For the text-containing cell, return its midpoint in (x, y) coordinate format. 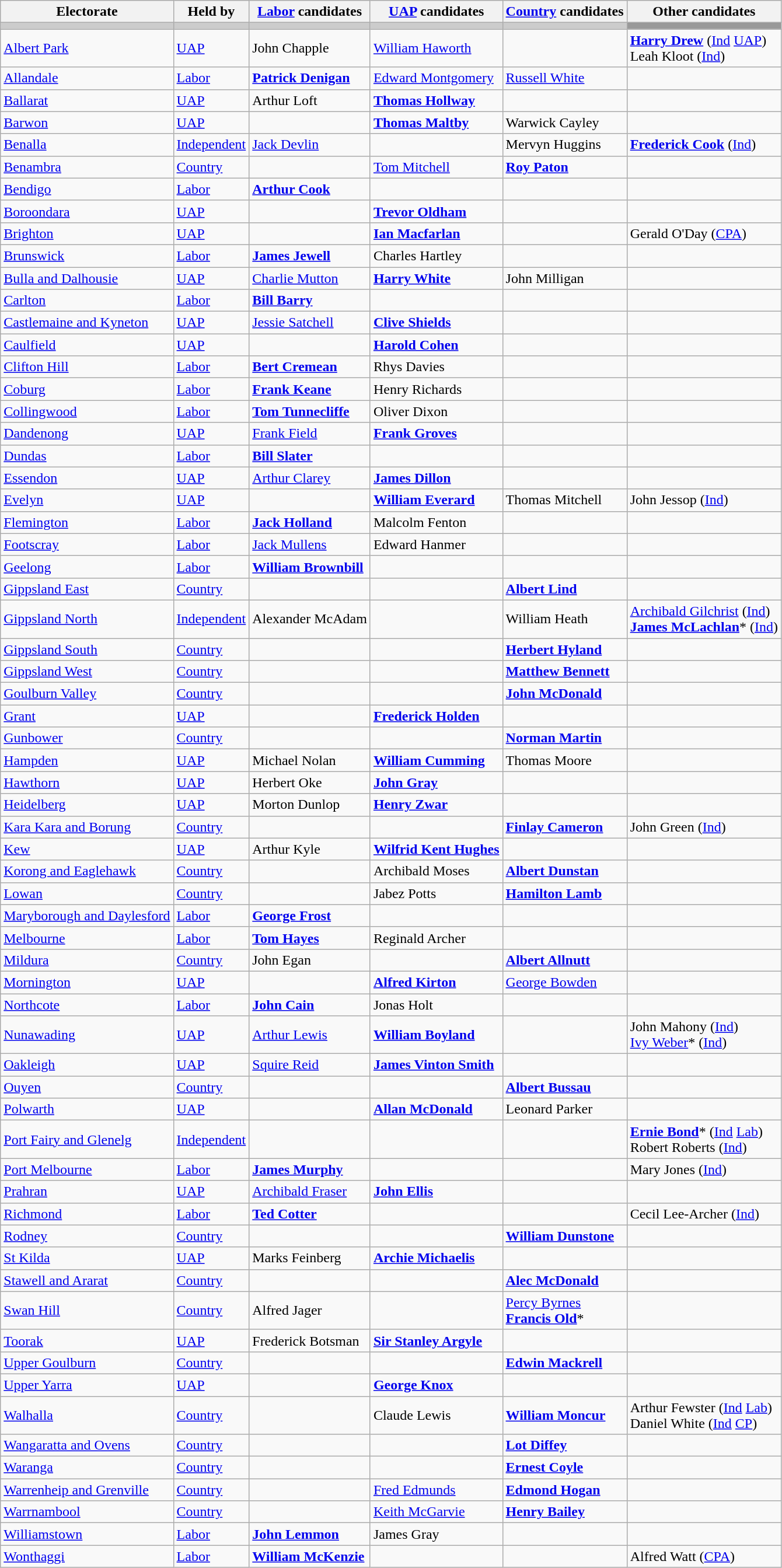
William Dunstone (565, 1236)
Jessie Satchell (310, 323)
William Cumming (437, 760)
John Green (Ind) (704, 827)
Caulfield (87, 345)
Waranga (87, 1468)
Maryborough and Daylesford (87, 916)
Tom Hayes (310, 938)
Edward Montgomery (437, 78)
George Knox (437, 1385)
Coburg (87, 389)
Claude Lewis (437, 1415)
Lot Diffey (565, 1445)
Edmond Hogan (565, 1490)
James Vinton Smith (437, 1065)
William Moncur (565, 1415)
Keith McGarvie (437, 1512)
Carlton (87, 301)
William Heath (565, 619)
Mervyn Huggins (565, 145)
Allandale (87, 78)
Port Fairy and Glenelg (87, 1139)
Ted Cotter (310, 1214)
Wilfrid Kent Hughes (437, 849)
Charlie Mutton (310, 278)
Korong and Eaglehawk (87, 871)
Gippsland South (87, 649)
Edwin Mackrell (565, 1363)
Country candidates (565, 12)
Upper Yarra (87, 1385)
Benalla (87, 145)
Ouyen (87, 1087)
Harry Drew (Ind UAP) Leah Kloot (Ind) (704, 48)
St Kilda (87, 1258)
Finlay Cameron (565, 827)
Archibald Gilchrist (Ind) James McLachlan* (Ind) (704, 619)
Castlemaine and Kyneton (87, 323)
Arthur Cook (310, 189)
Arthur Loft (310, 100)
Ballarat (87, 100)
John Milligan (565, 278)
William Everard (437, 500)
Russell White (565, 78)
Cecil Lee-Archer (Ind) (704, 1214)
John Cain (310, 1004)
John Ellis (437, 1192)
Bulla and Dalhousie (87, 278)
Swan Hill (87, 1311)
Albert Bussau (565, 1087)
Warrnambool (87, 1512)
Flemington (87, 522)
Dandenong (87, 434)
Alfred Kirton (437, 982)
Mildura (87, 960)
Grant (87, 716)
Clifton Hill (87, 367)
Brunswick (87, 256)
Frederick Holden (437, 716)
Albert Allnutt (565, 960)
Frank Keane (310, 389)
Barwon (87, 123)
Warwick Cayley (565, 123)
Squire Reid (310, 1065)
Goulburn Valley (87, 694)
Dundas (87, 456)
Albert Park (87, 48)
James Gray (437, 1534)
John Jessop (Ind) (704, 500)
Port Melbourne (87, 1169)
Allan McDonald (437, 1109)
Upper Goulburn (87, 1363)
Thomas Moore (565, 760)
Norman Martin (565, 738)
Leonard Parker (565, 1109)
John McDonald (565, 694)
George Frost (310, 916)
Jabez Potts (437, 893)
Malcolm Fenton (437, 522)
Alec McDonald (565, 1280)
Bill Barry (310, 301)
Frank Groves (437, 434)
Ernie Bond* (Ind Lab) Robert Roberts (Ind) (704, 1139)
Charles Hartley (437, 256)
Geelong (87, 567)
Trevor Oldham (437, 211)
Patrick Denigan (310, 78)
Mornington (87, 982)
Ernest Coyle (565, 1468)
George Bowden (565, 982)
Brighton (87, 233)
Bert Cremean (310, 367)
Essendon (87, 478)
Boroondara (87, 211)
John Mahony (Ind) Ivy Weber* (Ind) (704, 1035)
William Boyland (437, 1035)
Arthur Kyle (310, 849)
Michael Nolan (310, 760)
Tom Mitchell (437, 167)
Mary Jones (Ind) (704, 1169)
Lowan (87, 893)
Henry Zwar (437, 805)
John Lemmon (310, 1534)
Gippsland North (87, 619)
Herbert Oke (310, 783)
Sir Stanley Argyle (437, 1340)
Kew (87, 849)
Fred Edmunds (437, 1490)
Jack Mullens (310, 544)
Frederick Cook (Ind) (704, 145)
Harold Cohen (437, 345)
Thomas Maltby (437, 123)
William McKenzie (310, 1556)
Alexander McAdam (310, 619)
Collingwood (87, 411)
Edward Hanmer (437, 544)
Melbourne (87, 938)
John Gray (437, 783)
Ian Macfarlan (437, 233)
Northcote (87, 1004)
William Haworth (437, 48)
Marks Feinberg (310, 1258)
Hamilton Lamb (565, 893)
Evelyn (87, 500)
James Murphy (310, 1169)
Jack Devlin (310, 145)
Footscray (87, 544)
Electorate (87, 12)
Henry Richards (437, 389)
Reginald Archer (437, 938)
Albert Lind (565, 589)
Bill Slater (310, 456)
Held by (211, 12)
John Chapple (310, 48)
Jonas Holt (437, 1004)
Nunawading (87, 1035)
Archie Michaelis (437, 1258)
Wangaratta and Ovens (87, 1445)
Frank Field (310, 434)
Gerald O'Day (CPA) (704, 233)
Percy Byrnes Francis Old* (565, 1311)
James Dillon (437, 478)
Henry Bailey (565, 1512)
William Brownbill (310, 567)
Oliver Dixon (437, 411)
Gunbower (87, 738)
Alfred Watt (CPA) (704, 1556)
John Egan (310, 960)
Archibald Moses (437, 871)
Clive Shields (437, 323)
Tom Tunnecliffe (310, 411)
Warrenheip and Grenville (87, 1490)
Arthur Clarey (310, 478)
James Jewell (310, 256)
UAP candidates (437, 12)
Roy Paton (565, 167)
Oakleigh (87, 1065)
Herbert Hyland (565, 649)
Frederick Botsman (310, 1340)
Harry White (437, 278)
Matthew Bennett (565, 672)
Thomas Mitchell (565, 500)
Archibald Fraser (310, 1192)
Richmond (87, 1214)
Other candidates (704, 12)
Morton Dunlop (310, 805)
Rhys Davies (437, 367)
Benambra (87, 167)
Gippsland West (87, 672)
Labor candidates (310, 12)
Rodney (87, 1236)
Alfred Jager (310, 1311)
Thomas Hollway (437, 100)
Arthur Lewis (310, 1035)
Jack Holland (310, 522)
Albert Dunstan (565, 871)
Hawthorn (87, 783)
Stawell and Ararat (87, 1280)
Walhalla (87, 1415)
Williamstown (87, 1534)
Prahran (87, 1192)
Wonthaggi (87, 1556)
Arthur Fewster (Ind Lab) Daniel White (Ind CP) (704, 1415)
Gippsland East (87, 589)
Polwarth (87, 1109)
Heidelberg (87, 805)
Hampden (87, 760)
Toorak (87, 1340)
Bendigo (87, 189)
Kara Kara and Borung (87, 827)
